Find where the given text appears and provide that cell's center as (X, Y) coordinate. 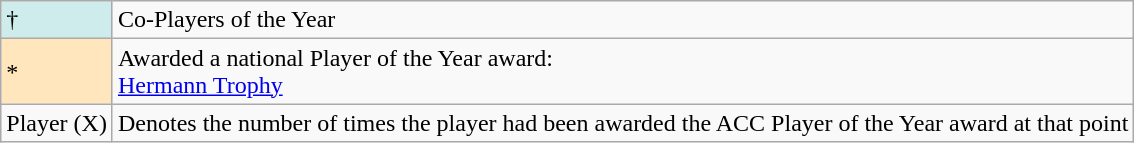
Denotes the number of times the player had been awarded the ACC Player of the Year award at that point (622, 123)
Awarded a national Player of the Year award:Hermann Trophy (622, 72)
* (57, 72)
† (57, 20)
Co-Players of the Year (622, 20)
Player (X) (57, 123)
